Output the [x, y] coordinate of the center of the cell containing the given text.  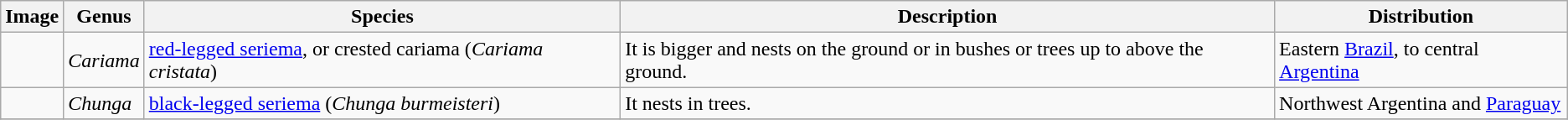
Genus [104, 17]
Image [32, 17]
It is bigger and nests on the ground or in bushes or trees up to above the ground. [948, 60]
Description [948, 17]
Chunga [104, 103]
Species [382, 17]
Eastern Brazil, to central Argentina [1421, 60]
Distribution [1421, 17]
black-legged seriema (Chunga burmeisteri) [382, 103]
It nests in trees. [948, 103]
Cariama [104, 60]
red-legged seriema, or crested cariama (Cariama cristata) [382, 60]
Northwest Argentina and Paraguay [1421, 103]
